Return [x, y] of the center of cell containing provided text 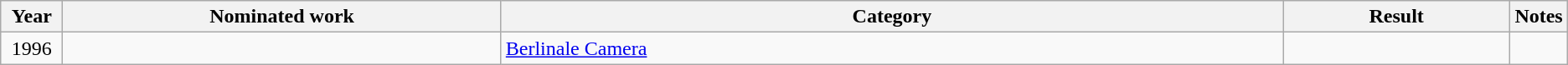
Result [1397, 17]
1996 [32, 48]
Category [891, 17]
Notes [1539, 17]
Year [32, 17]
Berlinale Camera [891, 48]
Nominated work [281, 17]
